Scan for the cell matching the given text and deliver its [X, Y] coordinate at center. 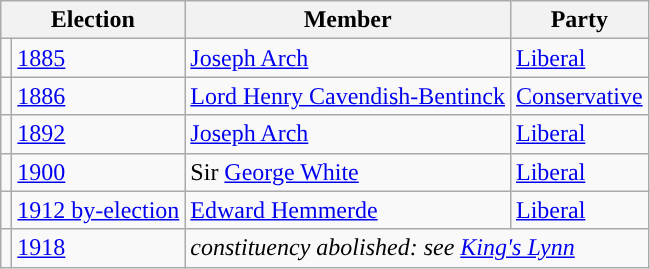
constituency abolished: see King's Lynn [416, 248]
1918 [98, 248]
1892 [98, 134]
1886 [98, 96]
Lord Henry Cavendish-Bentinck [348, 96]
Sir George White [348, 172]
Edward Hemmerde [348, 210]
Election [93, 20]
1912 by-election [98, 210]
1885 [98, 58]
Party [579, 20]
Conservative [579, 96]
1900 [98, 172]
Member [348, 20]
